From the cell containing the given text, extract its center point as [x, y] coordinate. 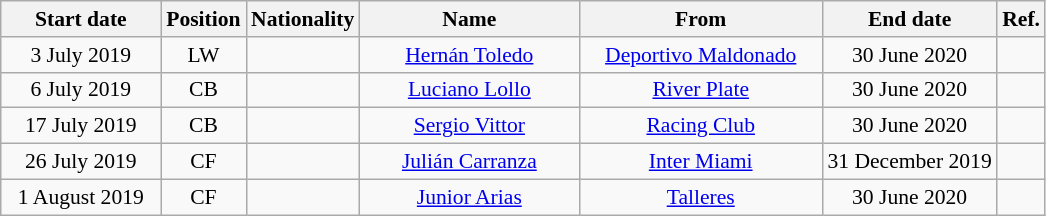
Sergio Vittor [469, 126]
End date [910, 19]
Junior Arias [469, 197]
Name [469, 19]
Inter Miami [700, 162]
31 December 2019 [910, 162]
3 July 2019 [81, 55]
River Plate [700, 90]
Racing Club [700, 126]
Julián Carranza [469, 162]
6 July 2019 [81, 90]
LW [204, 55]
Talleres [700, 197]
17 July 2019 [81, 126]
Ref. [1021, 19]
From [700, 19]
Deportivo Maldonado [700, 55]
1 August 2019 [81, 197]
Luciano Lollo [469, 90]
Nationality [302, 19]
Hernán Toledo [469, 55]
Start date [81, 19]
26 July 2019 [81, 162]
Position [204, 19]
